Scan for the cell matching the given text and deliver its [x, y] coordinate at center. 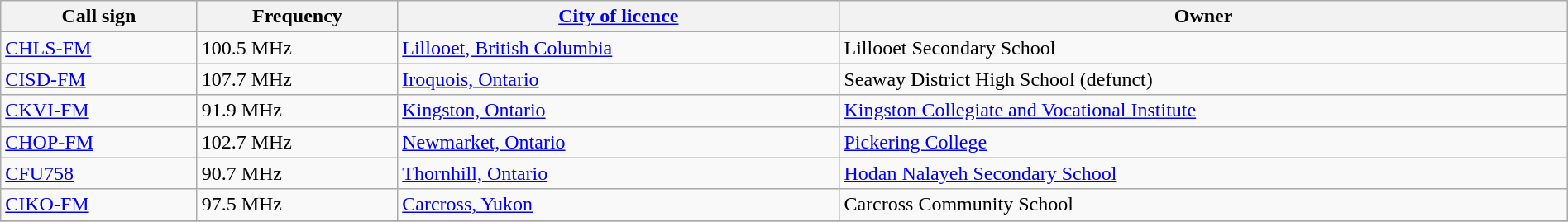
91.9 MHz [298, 111]
CHOP-FM [99, 142]
Hodan Nalayeh Secondary School [1203, 173]
Owner [1203, 17]
CKVI-FM [99, 111]
Kingston, Ontario [619, 111]
CISD-FM [99, 79]
90.7 MHz [298, 173]
Kingston Collegiate and Vocational Institute [1203, 111]
Pickering College [1203, 142]
Iroquois, Ontario [619, 79]
Carcross, Yukon [619, 205]
97.5 MHz [298, 205]
Frequency [298, 17]
Lillooet, British Columbia [619, 48]
CFU758 [99, 173]
CHLS-FM [99, 48]
102.7 MHz [298, 142]
Newmarket, Ontario [619, 142]
Seaway District High School (defunct) [1203, 79]
Thornhill, Ontario [619, 173]
107.7 MHz [298, 79]
Call sign [99, 17]
City of licence [619, 17]
100.5 MHz [298, 48]
CIKO-FM [99, 205]
Lillooet Secondary School [1203, 48]
Carcross Community School [1203, 205]
